Return the (x, y) coordinate for the center point of the cell that contains the specified text.  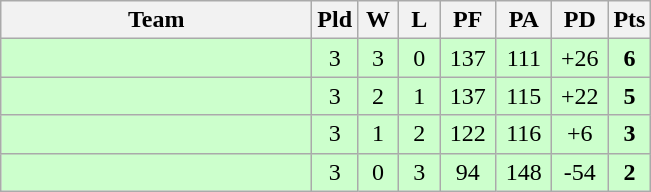
W (378, 20)
PD (580, 20)
116 (524, 134)
94 (468, 172)
+6 (580, 134)
111 (524, 58)
Pts (630, 20)
115 (524, 96)
PA (524, 20)
PF (468, 20)
6 (630, 58)
148 (524, 172)
Team (156, 20)
122 (468, 134)
+26 (580, 58)
-54 (580, 172)
Pld (335, 20)
L (420, 20)
5 (630, 96)
+22 (580, 96)
